Capture the cell that displays the provided text and extract its [x, y] central coordinate. 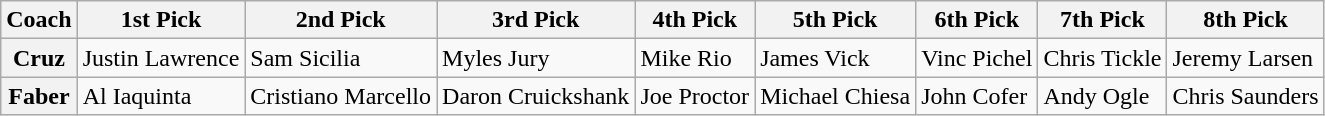
Chris Tickle [1102, 58]
4th Pick [695, 20]
Andy Ogle [1102, 96]
Joe Proctor [695, 96]
Michael Chiesa [836, 96]
Chris Saunders [1246, 96]
Coach [39, 20]
2nd Pick [341, 20]
James Vick [836, 58]
Cristiano Marcello [341, 96]
5th Pick [836, 20]
Vinc Pichel [977, 58]
3rd Pick [536, 20]
Myles Jury [536, 58]
Faber [39, 96]
Al Iaquinta [161, 96]
Mike Rio [695, 58]
John Cofer [977, 96]
8th Pick [1246, 20]
Jeremy Larsen [1246, 58]
Daron Cruickshank [536, 96]
6th Pick [977, 20]
Sam Sicilia [341, 58]
Cruz [39, 58]
Justin Lawrence [161, 58]
7th Pick [1102, 20]
1st Pick [161, 20]
